Output the [X, Y] coordinate of the center of the cell containing the given text.  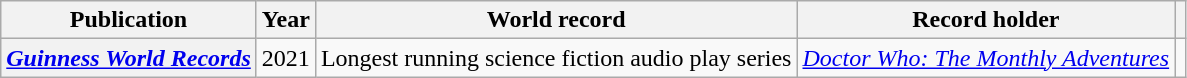
Year [286, 20]
2021 [286, 58]
Publication [129, 20]
Record holder [986, 20]
Longest running science fiction audio play series [556, 58]
Guinness World Records [129, 58]
Doctor Who: The Monthly Adventures [986, 58]
World record [556, 20]
